Determine the (x, y) coordinate at the center of the cell enclosing the given text.  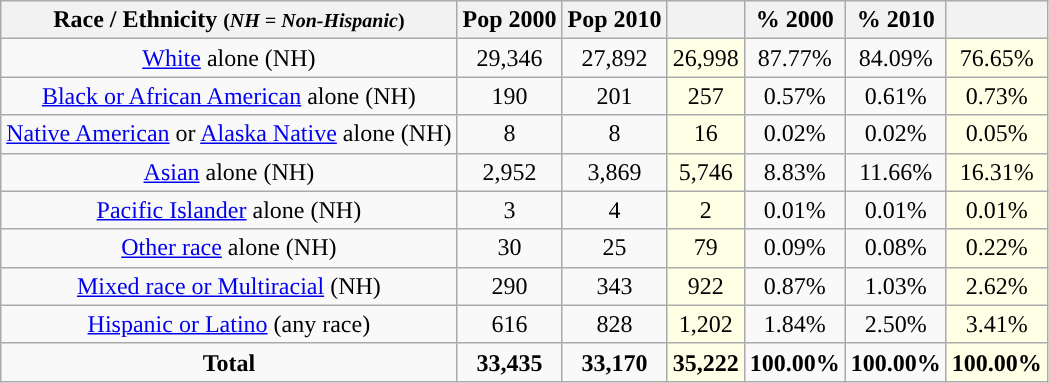
8.83% (794, 172)
Black or African American alone (NH) (229, 96)
Pop 2000 (510, 20)
0.05% (996, 134)
201 (614, 96)
343 (614, 286)
Mixed race or Multiracial (NH) (229, 286)
84.09% (896, 58)
1.03% (896, 286)
Race / Ethnicity (NH = Non-Hispanic) (229, 20)
257 (706, 96)
4 (614, 210)
26,998 (706, 58)
616 (510, 324)
0.57% (794, 96)
3.41% (996, 324)
Total (229, 362)
3,869 (614, 172)
190 (510, 96)
Pacific Islander alone (NH) (229, 210)
0.08% (896, 248)
1.84% (794, 324)
29,346 (510, 58)
33,435 (510, 362)
1,202 (706, 324)
2 (706, 210)
79 (706, 248)
922 (706, 286)
% 2010 (896, 20)
27,892 (614, 58)
White alone (NH) (229, 58)
33,170 (614, 362)
0.87% (794, 286)
2,952 (510, 172)
2.62% (996, 286)
3 (510, 210)
16 (706, 134)
16.31% (996, 172)
2.50% (896, 324)
% 2000 (794, 20)
Asian alone (NH) (229, 172)
0.61% (896, 96)
Hispanic or Latino (any race) (229, 324)
25 (614, 248)
0.73% (996, 96)
Native American or Alaska Native alone (NH) (229, 134)
290 (510, 286)
76.65% (996, 58)
87.77% (794, 58)
5,746 (706, 172)
Pop 2010 (614, 20)
Other race alone (NH) (229, 248)
0.22% (996, 248)
35,222 (706, 362)
0.09% (794, 248)
828 (614, 324)
30 (510, 248)
11.66% (896, 172)
